Search for the cell housing the specified text and yield its (x, y) center coordinate. 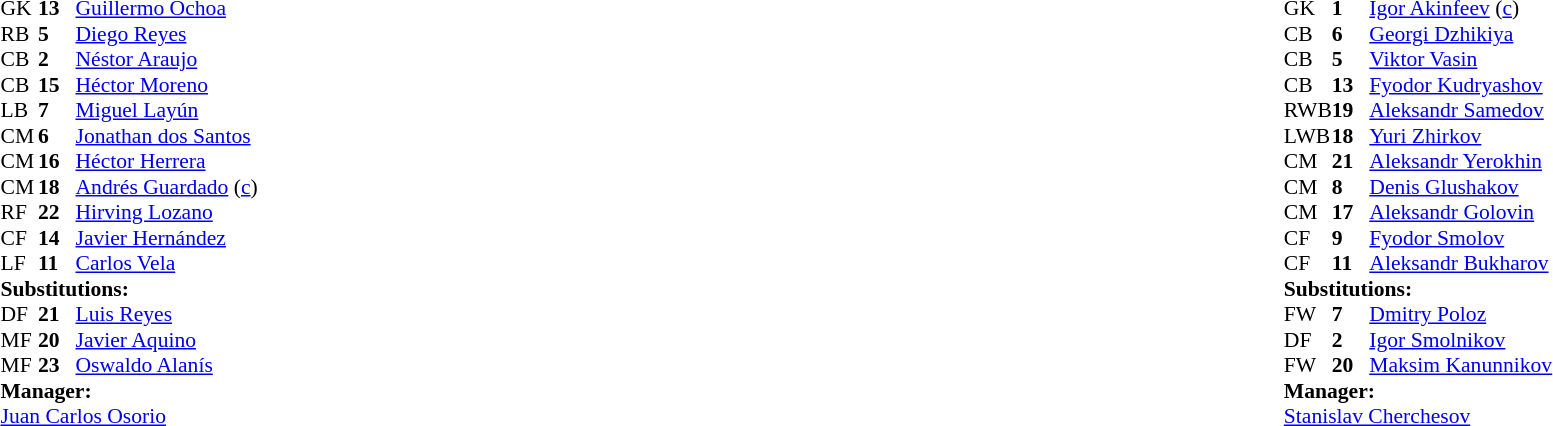
19 (1351, 111)
Aleksandr Bukharov (1460, 263)
Héctor Moreno (167, 85)
LWB (1308, 136)
Javier Aquino (167, 340)
Viktor Vasin (1460, 59)
9 (1351, 238)
Aleksandr Golovin (1460, 213)
Javier Hernández (167, 238)
Denis Glushakov (1460, 187)
Aleksandr Samedov (1460, 111)
Fyodor Smolov (1460, 238)
Miguel Layún (167, 111)
Igor Smolnikov (1460, 340)
Jonathan dos Santos (167, 136)
Fyodor Kudryashov (1460, 85)
Oswaldo Alanís (167, 365)
13 (1351, 85)
22 (57, 213)
Hirving Lozano (167, 213)
16 (57, 161)
Carlos Vela (167, 263)
LF (19, 263)
Maksim Kanunnikov (1460, 365)
8 (1351, 187)
15 (57, 85)
Héctor Herrera (167, 161)
14 (57, 238)
LB (19, 111)
23 (57, 365)
Yuri Zhirkov (1460, 136)
RF (19, 213)
Dmitry Poloz (1460, 315)
Andrés Guardado (c) (167, 187)
Diego Reyes (167, 34)
Néstor Araujo (167, 59)
Georgi Dzhikiya (1460, 34)
Luis Reyes (167, 315)
RWB (1308, 111)
Aleksandr Yerokhin (1460, 161)
17 (1351, 213)
RB (19, 34)
